From the cell containing the given text, extract its center point as (X, Y) coordinate. 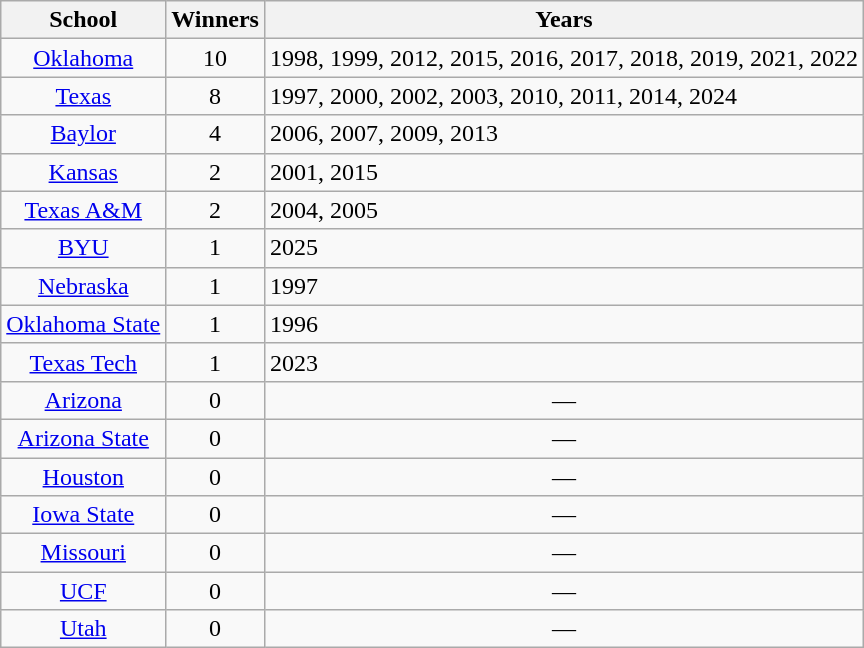
Iowa State (84, 515)
Oklahoma State (84, 324)
BYU (84, 248)
2006, 2007, 2009, 2013 (564, 134)
Texas (84, 96)
Arizona State (84, 438)
Oklahoma (84, 58)
1997, 2000, 2002, 2003, 2010, 2011, 2014, 2024 (564, 96)
Nebraska (84, 286)
Missouri (84, 553)
2004, 2005 (564, 210)
Houston (84, 477)
Baylor (84, 134)
4 (216, 134)
2025 (564, 248)
10 (216, 58)
Arizona (84, 400)
2023 (564, 362)
Texas Tech (84, 362)
1997 (564, 286)
2001, 2015 (564, 172)
School (84, 20)
Kansas (84, 172)
Years (564, 20)
1996 (564, 324)
UCF (84, 591)
8 (216, 96)
1998, 1999, 2012, 2015, 2016, 2017, 2018, 2019, 2021, 2022 (564, 58)
Winners (216, 20)
Utah (84, 629)
Texas A&M (84, 210)
